Provide the (x, y) coordinate of the cell's center where the given text is located.  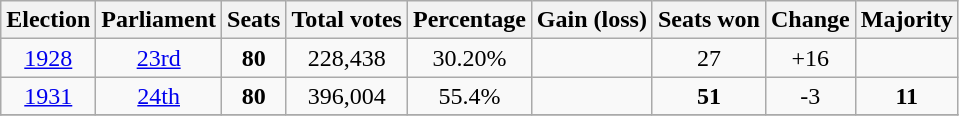
Parliament (159, 20)
+16 (810, 58)
396,004 (347, 96)
51 (708, 96)
Gain (loss) (592, 20)
11 (906, 96)
24th (159, 96)
Majority (906, 20)
Election (48, 20)
1931 (48, 96)
Change (810, 20)
Seats (254, 20)
27 (708, 58)
Percentage (469, 20)
Total votes (347, 20)
55.4% (469, 96)
-3 (810, 96)
1928 (48, 58)
30.20% (469, 58)
228,438 (347, 58)
23rd (159, 58)
Seats won (708, 20)
